Search for the cell housing the specified text and yield its [x, y] center coordinate. 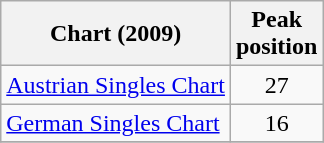
Peakposition [276, 34]
16 [276, 123]
Chart (2009) [116, 34]
German Singles Chart [116, 123]
27 [276, 85]
Austrian Singles Chart [116, 85]
